Determine the [x, y] coordinate at the center of the cell enclosing the given text.  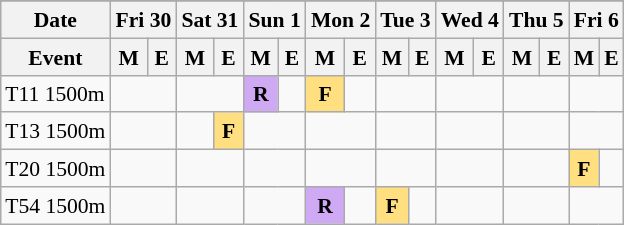
T54 1500m [55, 204]
Thu 5 [536, 20]
Tue 3 [405, 20]
T13 1500m [55, 130]
Fri 6 [596, 20]
Wed 4 [470, 20]
Sat 31 [210, 20]
Event [55, 56]
Date [55, 20]
Mon 2 [340, 20]
Sun 1 [274, 20]
T20 1500m [55, 168]
T11 1500m [55, 94]
Fri 30 [143, 20]
